From the cell containing the given text, extract its center point as [x, y] coordinate. 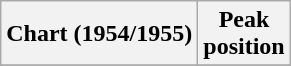
Peakposition [244, 34]
Chart (1954/1955) [100, 34]
